Provide the [X, Y] coordinate of the cell's center where the given text is located.  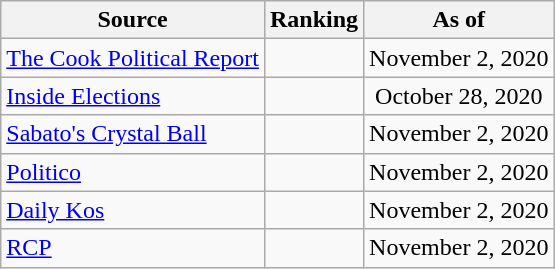
The Cook Political Report [133, 58]
Sabato's Crystal Ball [133, 134]
RCP [133, 248]
Daily Kos [133, 210]
Politico [133, 172]
Inside Elections [133, 96]
October 28, 2020 [459, 96]
Source [133, 20]
As of [459, 20]
Ranking [314, 20]
